Pinpoint the cell where the given text exists, returning its [x, y] midpoint coordinate. 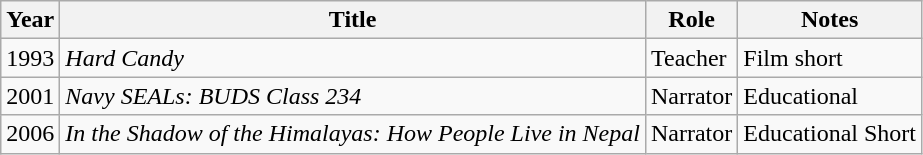
Navy SEALs: BUDS Class 234 [353, 96]
Educational Short [830, 134]
Year [30, 20]
1993 [30, 58]
In the Shadow of the Himalayas: How People Live in Nepal [353, 134]
Hard Candy [353, 58]
2006 [30, 134]
Notes [830, 20]
Title [353, 20]
Teacher [691, 58]
Role [691, 20]
Film short [830, 58]
Educational [830, 96]
2001 [30, 96]
